Return the (x, y) coordinate for the center point of the cell that contains the specified text.  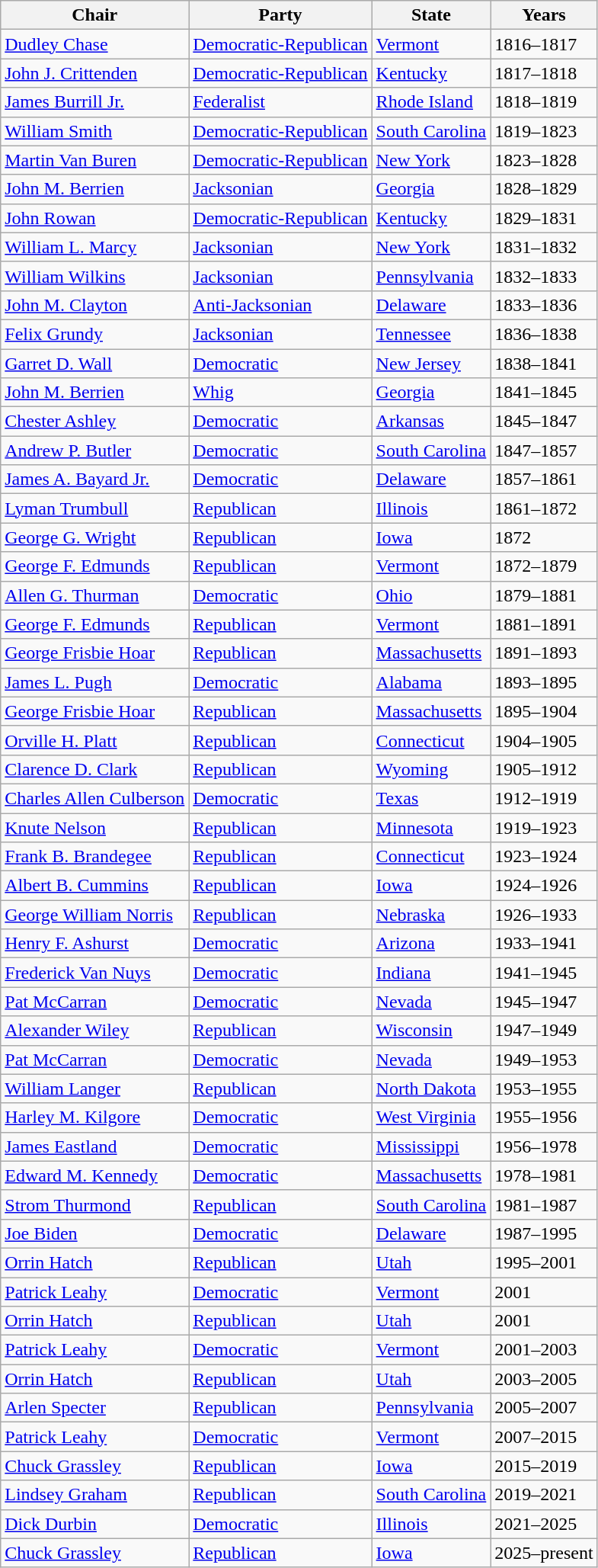
Charles Allen Culberson (94, 798)
John J. Crittenden (94, 73)
1861–1872 (544, 508)
1905–1912 (544, 769)
1947–1949 (544, 1031)
1941–1945 (544, 973)
Knute Nelson (94, 827)
Andrew P. Butler (94, 451)
Dick Durbin (94, 1524)
2015–2019 (544, 1466)
John M. Clayton (94, 305)
1924–1926 (544, 886)
James Burrill Jr. (94, 102)
James A. Bayard Jr. (94, 479)
1829–1831 (544, 218)
Chester Ashley (94, 422)
1987–1995 (544, 1233)
Garret D. Wall (94, 364)
1823–1828 (544, 160)
William Wilkins (94, 276)
William Langer (94, 1089)
1981–1987 (544, 1204)
1949–1953 (544, 1060)
Martin Van Buren (94, 160)
1872 (544, 537)
1881–1891 (544, 624)
Minnesota (431, 827)
1817–1818 (544, 73)
West Virginia (431, 1117)
John Rowan (94, 218)
Harley M. Kilgore (94, 1117)
1933–1941 (544, 944)
2021–2025 (544, 1524)
1923–1924 (544, 857)
1819–1823 (544, 131)
1872–1879 (544, 566)
Tennessee (431, 334)
2019–2021 (544, 1495)
1833–1836 (544, 305)
Joe Biden (94, 1233)
Albert B. Cummins (94, 886)
1831–1832 (544, 247)
George G. Wright (94, 537)
Frederick Van Nuys (94, 973)
New Jersey (431, 364)
1891–1893 (544, 653)
1845–1847 (544, 422)
2007–2015 (544, 1437)
Rhode Island (431, 102)
Texas (431, 798)
Dudley Chase (94, 44)
Orville H. Platt (94, 740)
1956–1978 (544, 1146)
1953–1955 (544, 1089)
Clarence D. Clark (94, 769)
James Eastland (94, 1146)
1919–1923 (544, 827)
Mississippi (431, 1146)
1828–1829 (544, 189)
Wyoming (431, 769)
1816–1817 (544, 44)
1832–1833 (544, 276)
2003–2005 (544, 1379)
Arlen Specter (94, 1408)
Arkansas (431, 422)
Chair (94, 15)
Alexander Wiley (94, 1031)
William L. Marcy (94, 247)
Lindsey Graham (94, 1495)
William Smith (94, 131)
1978–1981 (544, 1175)
1838–1841 (544, 364)
James L. Pugh (94, 682)
Lyman Trumbull (94, 508)
Wisconsin (431, 1031)
Indiana (431, 973)
Allen G. Thurman (94, 595)
1879–1881 (544, 595)
1926–1933 (544, 915)
1857–1861 (544, 479)
Party (280, 15)
2025–present (544, 1553)
Frank B. Brandegee (94, 857)
Anti-Jacksonian (280, 305)
Years (544, 15)
1904–1905 (544, 740)
1945–1947 (544, 1002)
1955–1956 (544, 1117)
Nebraska (431, 915)
1836–1838 (544, 334)
North Dakota (431, 1089)
Ohio (431, 595)
1893–1895 (544, 682)
Felix Grundy (94, 334)
Strom Thurmond (94, 1204)
2001–2003 (544, 1350)
1818–1819 (544, 102)
1895–1904 (544, 711)
Alabama (431, 682)
1847–1857 (544, 451)
Henry F. Ashurst (94, 944)
1841–1845 (544, 393)
State (431, 15)
Federalist (280, 102)
1995–2001 (544, 1262)
Whig (280, 393)
Edward M. Kennedy (94, 1175)
George William Norris (94, 915)
1912–1919 (544, 798)
Arizona (431, 944)
2005–2007 (544, 1408)
